Provide the [x, y] coordinate of the cell's center where the given text is located.  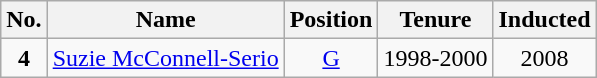
Tenure [436, 20]
Suzie McConnell-Serio [166, 58]
4 [24, 58]
Inducted [544, 20]
2008 [544, 58]
No. [24, 20]
1998-2000 [436, 58]
G [331, 58]
Position [331, 20]
Name [166, 20]
